Capture the cell that displays the provided text and extract its [X, Y] central coordinate. 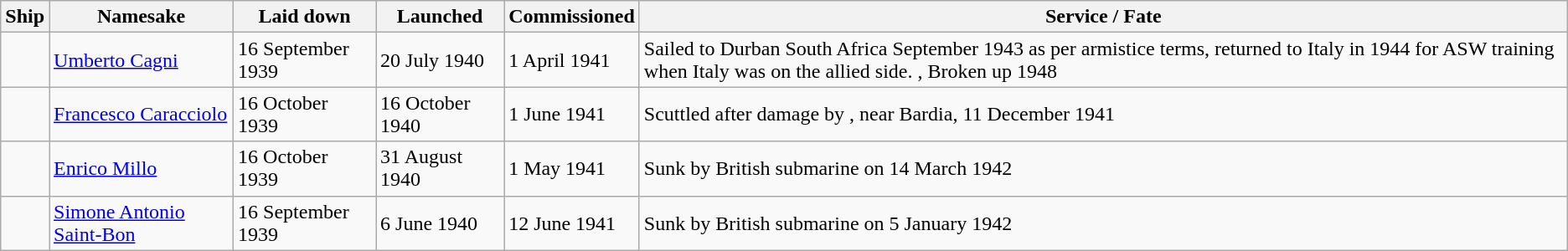
1 April 1941 [572, 60]
Service / Fate [1103, 17]
Francesco Caracciolo [142, 114]
Umberto Cagni [142, 60]
Scuttled after damage by , near Bardia, 11 December 1941 [1103, 114]
6 June 1940 [441, 223]
Sunk by British submarine on 5 January 1942 [1103, 223]
Simone Antonio Saint-Bon [142, 223]
Sunk by British submarine on 14 March 1942 [1103, 169]
20 July 1940 [441, 60]
Laid down [305, 17]
Namesake [142, 17]
1 June 1941 [572, 114]
Enrico Millo [142, 169]
Launched [441, 17]
1 May 1941 [572, 169]
Ship [25, 17]
12 June 1941 [572, 223]
31 August 1940 [441, 169]
Commissioned [572, 17]
16 October 1940 [441, 114]
